For the text-containing cell, return its midpoint in (X, Y) coordinate format. 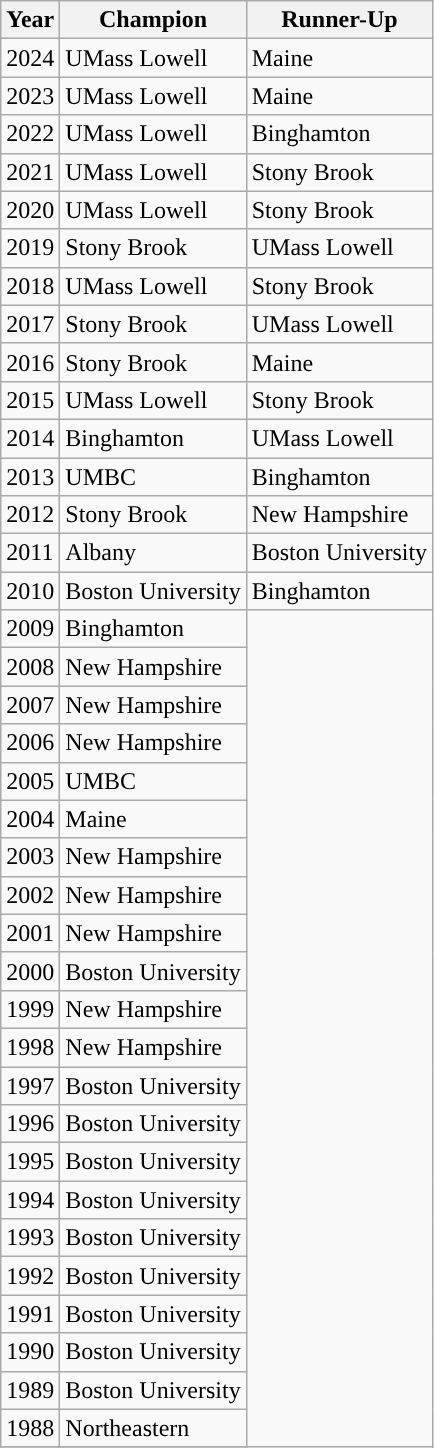
Albany (153, 553)
2020 (30, 210)
1992 (30, 1276)
2015 (30, 400)
2008 (30, 667)
2012 (30, 515)
2017 (30, 324)
2004 (30, 819)
1998 (30, 1047)
2002 (30, 895)
1993 (30, 1238)
2009 (30, 629)
2000 (30, 971)
1997 (30, 1085)
Champion (153, 20)
1994 (30, 1200)
2006 (30, 743)
1990 (30, 1352)
1995 (30, 1162)
1988 (30, 1428)
2016 (30, 362)
1999 (30, 1009)
2001 (30, 933)
1996 (30, 1124)
2021 (30, 172)
2013 (30, 477)
2011 (30, 553)
Northeastern (153, 1428)
Year (30, 20)
2007 (30, 705)
2014 (30, 438)
2022 (30, 134)
1991 (30, 1314)
2024 (30, 58)
1989 (30, 1390)
2018 (30, 286)
2005 (30, 781)
2023 (30, 96)
2010 (30, 591)
Runner-Up (339, 20)
2019 (30, 248)
2003 (30, 857)
